Pinpoint the cell where the given text exists, returning its (x, y) midpoint coordinate. 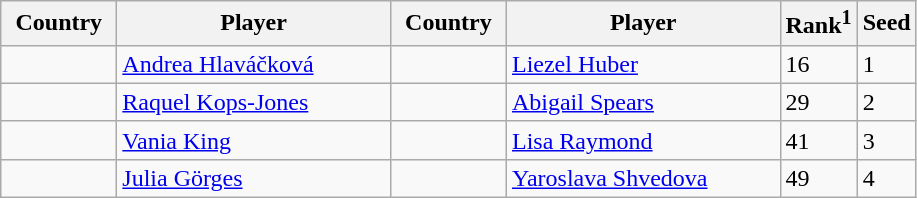
16 (818, 64)
Vania King (254, 140)
Liezel Huber (643, 64)
49 (818, 178)
3 (886, 140)
Rank1 (818, 24)
2 (886, 102)
Yaroslava Shvedova (643, 178)
4 (886, 178)
Seed (886, 24)
1 (886, 64)
Lisa Raymond (643, 140)
Abigail Spears (643, 102)
41 (818, 140)
Julia Görges (254, 178)
29 (818, 102)
Raquel Kops-Jones (254, 102)
Andrea Hlaváčková (254, 64)
